Scan for the cell matching the given text and deliver its [X, Y] coordinate at center. 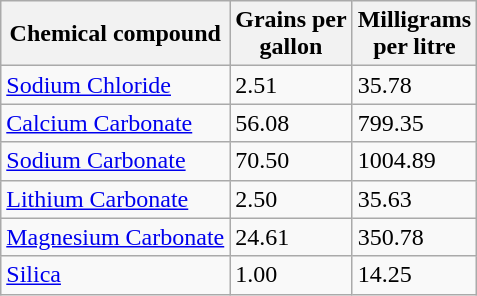
Sodium Chloride [116, 85]
Lithium Carbonate [116, 199]
2.50 [291, 199]
Chemical compound [116, 34]
1004.89 [414, 161]
35.63 [414, 199]
1.00 [291, 275]
Magnesium Carbonate [116, 237]
Sodium Carbonate [116, 161]
Calcium Carbonate [116, 123]
350.78 [414, 237]
24.61 [291, 237]
Grains pergallon [291, 34]
35.78 [414, 85]
799.35 [414, 123]
70.50 [291, 161]
14.25 [414, 275]
56.08 [291, 123]
Silica [116, 275]
Milligramsper litre [414, 34]
2.51 [291, 85]
